Locate the cell with the specified text and output its [x, y] center coordinate. 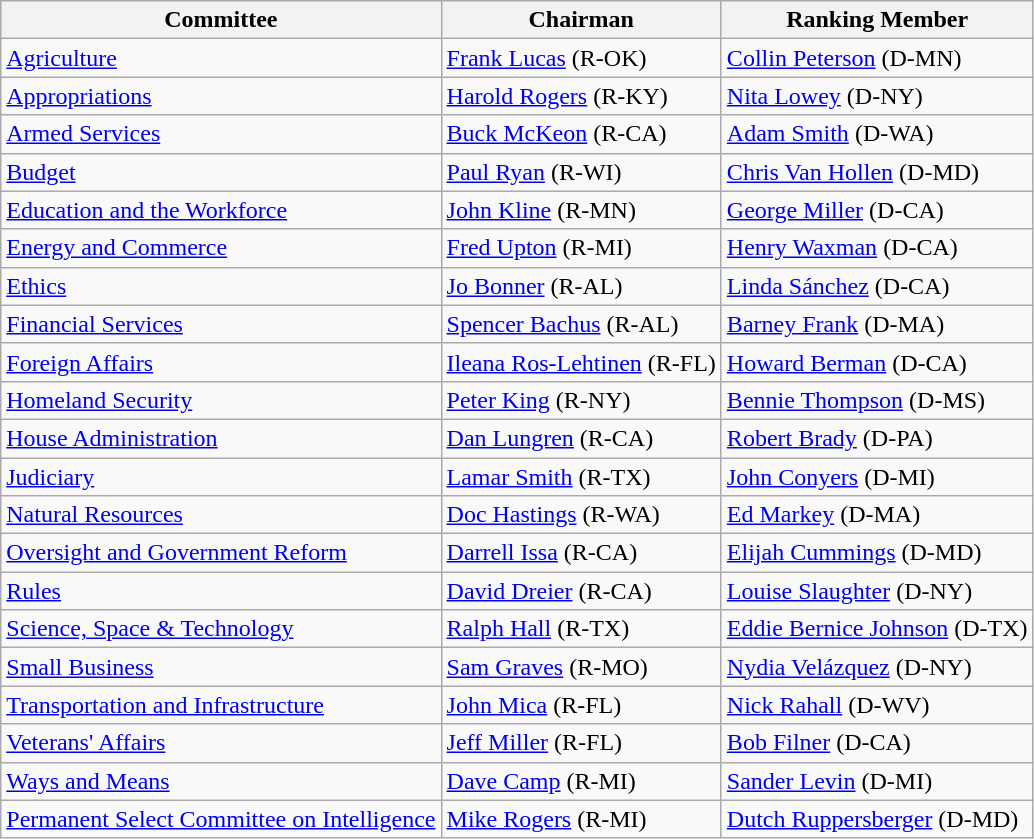
Education and the Workforce [221, 210]
Agriculture [221, 58]
Rules [221, 591]
Eddie Bernice Johnson (D-TX) [877, 629]
Chairman [581, 20]
Linda Sánchez (D-CA) [877, 286]
Small Business [221, 667]
Buck McKeon (R-CA) [581, 134]
Transportation and Infrastructure [221, 705]
Science, Space & Technology [221, 629]
Bennie Thompson (D-MS) [877, 400]
Ranking Member [877, 20]
Barney Frank (D-MA) [877, 324]
Permanent Select Committee on Intelligence [221, 819]
Oversight and Government Reform [221, 553]
Lamar Smith (R-TX) [581, 477]
Budget [221, 172]
Committee [221, 20]
Sander Levin (D-MI) [877, 781]
George Miller (D-CA) [877, 210]
John Conyers (D-MI) [877, 477]
Doc Hastings (R-WA) [581, 515]
Nita Lowey (D-NY) [877, 96]
Ed Markey (D-MA) [877, 515]
Dan Lungren (R-CA) [581, 438]
David Dreier (R-CA) [581, 591]
House Administration [221, 438]
Ralph Hall (R-TX) [581, 629]
Jo Bonner (R-AL) [581, 286]
Howard Berman (D-CA) [877, 362]
Judiciary [221, 477]
Adam Smith (D-WA) [877, 134]
Ways and Means [221, 781]
Jeff Miller (R-FL) [581, 743]
Dave Camp (R-MI) [581, 781]
Mike Rogers (R-MI) [581, 819]
Ileana Ros-Lehtinen (R-FL) [581, 362]
John Mica (R-FL) [581, 705]
Paul Ryan (R-WI) [581, 172]
Ethics [221, 286]
Henry Waxman (D-CA) [877, 248]
Collin Peterson (D-MN) [877, 58]
Financial Services [221, 324]
Louise Slaughter (D-NY) [877, 591]
Dutch Ruppersberger (D-MD) [877, 819]
Harold Rogers (R-KY) [581, 96]
Homeland Security [221, 400]
John Kline (R-MN) [581, 210]
Nick Rahall (D-WV) [877, 705]
Nydia Velázquez (D-NY) [877, 667]
Veterans' Affairs [221, 743]
Sam Graves (R-MO) [581, 667]
Armed Services [221, 134]
Natural Resources [221, 515]
Robert Brady (D-PA) [877, 438]
Peter King (R-NY) [581, 400]
Elijah Cummings (D-MD) [877, 553]
Bob Filner (D-CA) [877, 743]
Frank Lucas (R-OK) [581, 58]
Appropriations [221, 96]
Chris Van Hollen (D-MD) [877, 172]
Darrell Issa (R-CA) [581, 553]
Spencer Bachus (R-AL) [581, 324]
Fred Upton (R-MI) [581, 248]
Foreign Affairs [221, 362]
Energy and Commerce [221, 248]
